Determine the [X, Y] coordinate at the center of the cell enclosing the given text.  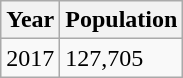
127,705 [122, 58]
Population [122, 20]
2017 [30, 58]
Year [30, 20]
